Locate the cell with the specified text and output its (X, Y) center coordinate. 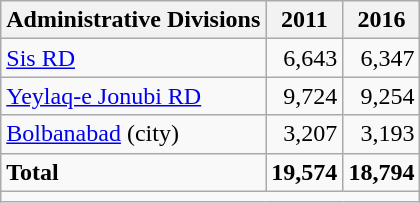
Sis RD (134, 58)
Bolbanabad (city) (134, 134)
Yeylaq-e Jonubi RD (134, 96)
Administrative Divisions (134, 20)
2011 (304, 20)
6,347 (382, 58)
3,207 (304, 134)
6,643 (304, 58)
9,724 (304, 96)
9,254 (382, 96)
19,574 (304, 172)
Total (134, 172)
2016 (382, 20)
18,794 (382, 172)
3,193 (382, 134)
